Capture the cell that displays the provided text and extract its (x, y) central coordinate. 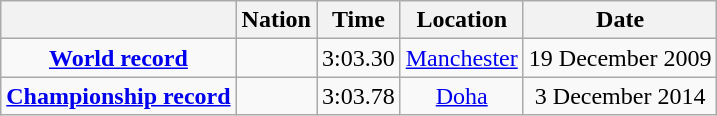
Manchester (462, 58)
Doha (462, 96)
Date (620, 20)
3:03.78 (358, 96)
3:03.30 (358, 58)
Location (462, 20)
3 December 2014 (620, 96)
Time (358, 20)
Nation (276, 20)
Championship record (118, 96)
World record (118, 58)
19 December 2009 (620, 58)
